Scan for the cell matching the given text and deliver its [X, Y] coordinate at center. 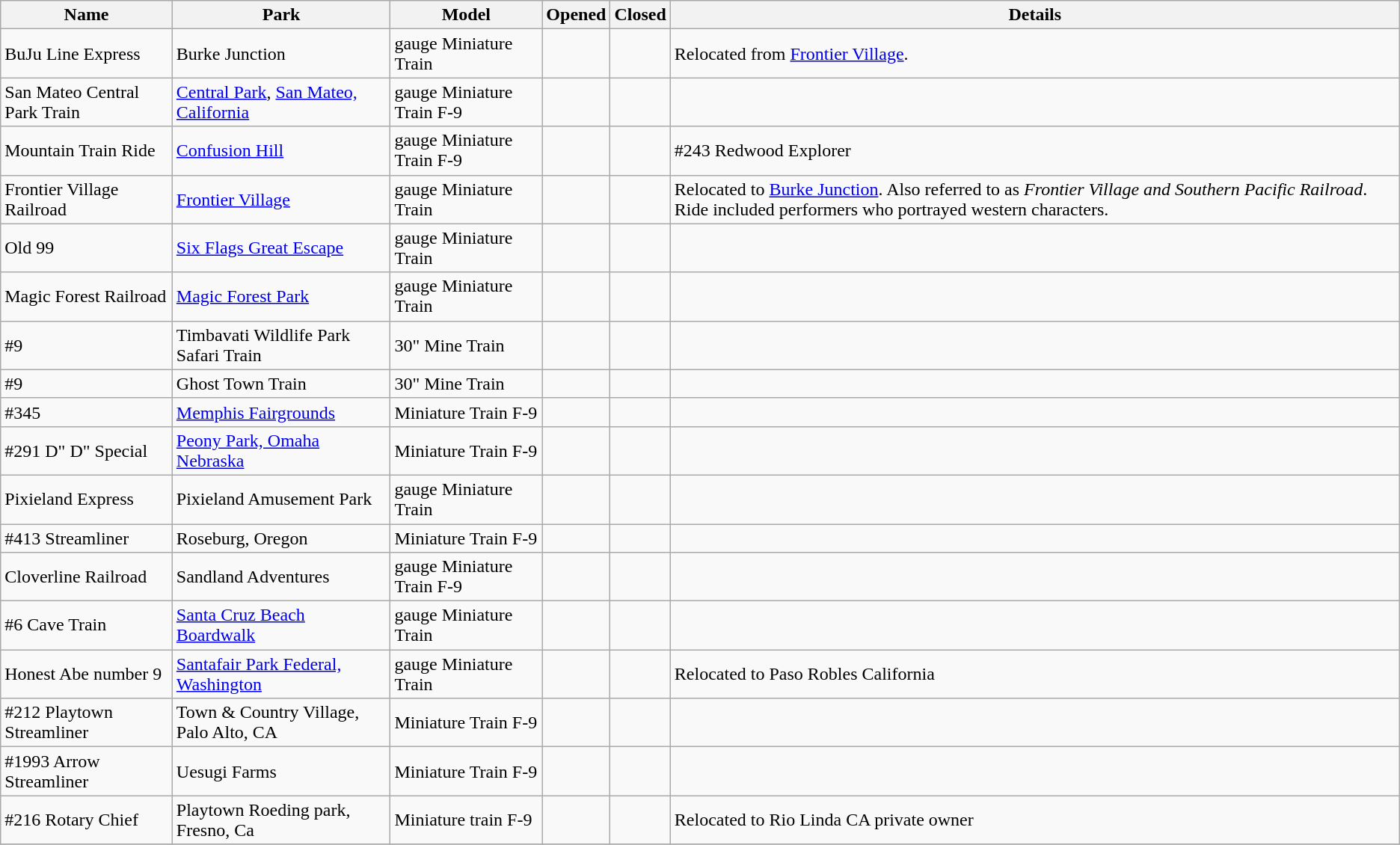
Honest Abe number 9 [87, 675]
Burke Junction [281, 54]
Uesugi Farms [281, 772]
Santafair Park Federal, Washington [281, 675]
Magic Forest Railroad [87, 296]
Magic Forest Park [281, 296]
Confusion Hill [281, 151]
Peony Park, Omaha Nebraska [281, 450]
Memphis Fairgrounds [281, 412]
Roseburg, Oregon [281, 538]
San Mateo Central Park Train [87, 102]
#413 Streamliner [87, 538]
#291 D" D" Special [87, 450]
Model [467, 15]
Relocated to Paso Robles California [1035, 675]
BuJu Line Express [87, 54]
#216 Rotary Chief [87, 820]
Town & Country Village, Palo Alto, CA [281, 722]
Santa Cruz Beach Boardwalk [281, 625]
Name [87, 15]
Central Park, San Mateo, California [281, 102]
Frontier Village Railroad [87, 199]
Timbavati Wildlife Park Safari Train [281, 345]
#1993 Arrow Streamliner [87, 772]
Park [281, 15]
#6 Cave Train [87, 625]
Opened [576, 15]
Cloverline Railroad [87, 577]
Relocated to Rio Linda CA private owner [1035, 820]
Mountain Train Ride [87, 151]
Pixieland Express [87, 500]
Sandland Adventures [281, 577]
Old 99 [87, 248]
Miniature train F-9 [467, 820]
Six Flags Great Escape [281, 248]
Details [1035, 15]
#212 Playtown Streamliner [87, 722]
Ghost Town Train [281, 384]
#243 Redwood Explorer [1035, 151]
Playtown Roeding park, Fresno, Ca [281, 820]
Relocated from Frontier Village. [1035, 54]
Frontier Village [281, 199]
Closed [640, 15]
#345 [87, 412]
Pixieland Amusement Park [281, 500]
